Find where the given text appears and provide that cell's center as [x, y] coordinate. 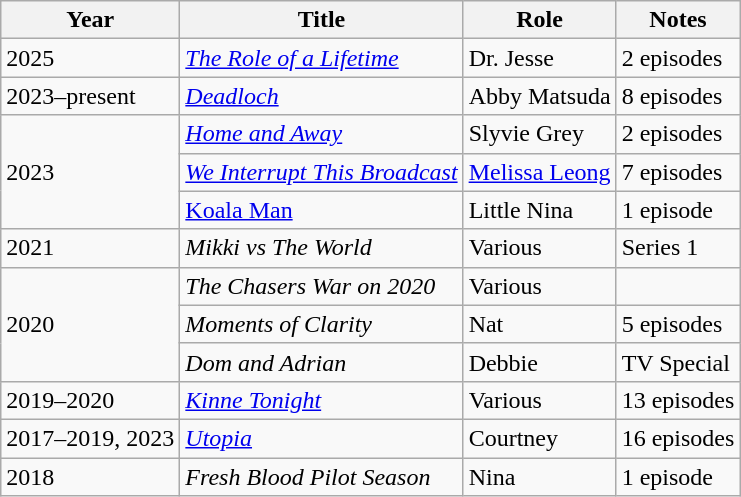
The Role of a Lifetime [322, 58]
Utopia [322, 438]
2021 [90, 248]
Dr. Jesse [540, 58]
Title [322, 20]
5 episodes [678, 324]
Nina [540, 477]
Koala Man [322, 210]
2023–present [90, 96]
2025 [90, 58]
Dom and Adrian [322, 362]
Mikki vs The World [322, 248]
Little Nina [540, 210]
Series 1 [678, 248]
Nat [540, 324]
Year [90, 20]
Home and Away [322, 134]
Role [540, 20]
Kinne Tonight [322, 400]
We Interrupt This Broadcast [322, 172]
Abby Matsuda [540, 96]
Moments of Clarity [322, 324]
2018 [90, 477]
Slyvie Grey [540, 134]
16 episodes [678, 438]
Melissa Leong [540, 172]
2020 [90, 324]
13 episodes [678, 400]
The Chasers War on 2020 [322, 286]
Deadloch [322, 96]
8 episodes [678, 96]
2023 [90, 172]
2019–2020 [90, 400]
7 episodes [678, 172]
TV Special [678, 362]
2017–2019, 2023 [90, 438]
Fresh Blood Pilot Season [322, 477]
Debbie [540, 362]
Courtney [540, 438]
Notes [678, 20]
